Search for the cell housing the specified text and yield its (x, y) center coordinate. 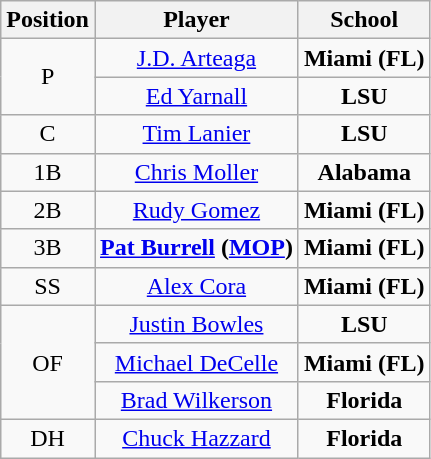
Tim Lanier (196, 134)
Ed Yarnall (196, 96)
DH (48, 438)
Alabama (364, 172)
Chuck Hazzard (196, 438)
P (48, 77)
Position (48, 20)
Justin Bowles (196, 324)
J.D. Arteaga (196, 58)
C (48, 134)
Rudy Gomez (196, 210)
Chris Moller (196, 172)
Alex Cora (196, 286)
Brad Wilkerson (196, 400)
Pat Burrell (MOP) (196, 248)
OF (48, 362)
1B (48, 172)
2B (48, 210)
3B (48, 248)
SS (48, 286)
School (364, 20)
Player (196, 20)
Michael DeCelle (196, 362)
